Find where the given text appears and provide that cell's center as (x, y) coordinate. 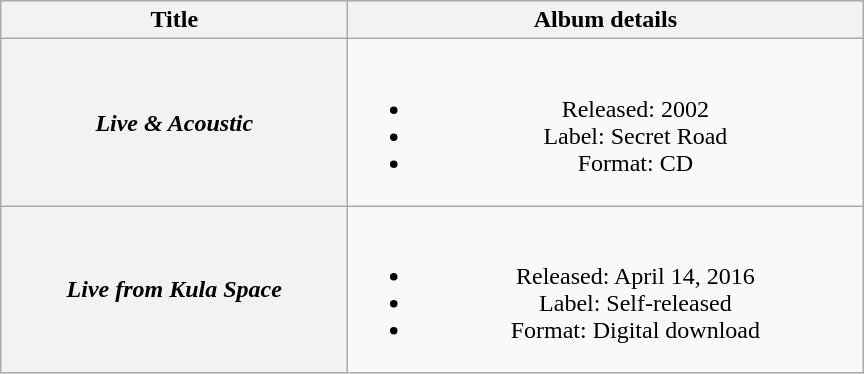
Live & Acoustic (174, 122)
Released: April 14, 2016Label: Self-releasedFormat: Digital download (606, 290)
Live from Kula Space (174, 290)
Title (174, 20)
Released: 2002Label: Secret RoadFormat: CD (606, 122)
Album details (606, 20)
